Extract the (x, y) coordinate from the center of the cell holding the provided text.  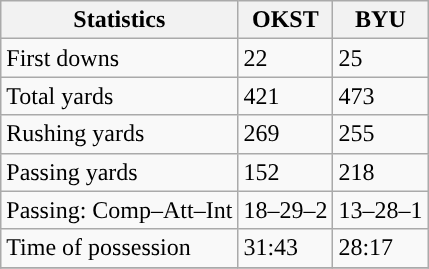
Total yards (120, 96)
421 (286, 96)
473 (380, 96)
Passing: Comp–Att–Int (120, 210)
22 (286, 58)
Passing yards (120, 172)
13–28–1 (380, 210)
25 (380, 58)
Time of possession (120, 248)
152 (286, 172)
28:17 (380, 248)
BYU (380, 20)
18–29–2 (286, 210)
First downs (120, 58)
OKST (286, 20)
218 (380, 172)
31:43 (286, 248)
269 (286, 134)
Statistics (120, 20)
Rushing yards (120, 134)
255 (380, 134)
